Capture the cell that displays the provided text and extract its (x, y) central coordinate. 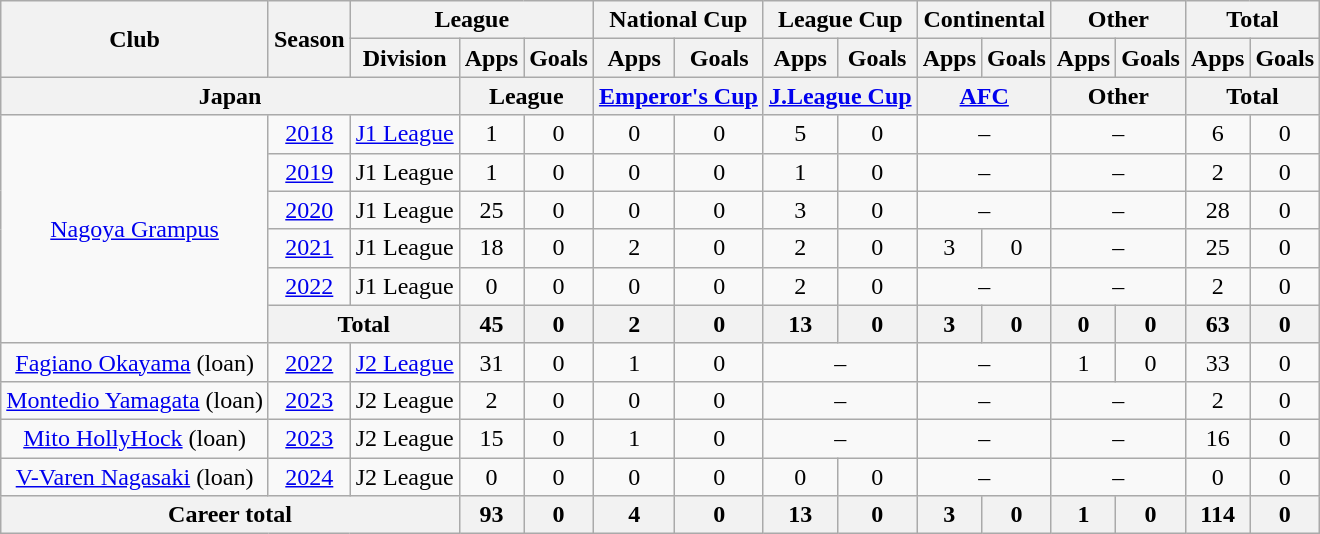
114 (1217, 515)
Emperor's Cup (678, 96)
45 (491, 324)
28 (1217, 210)
33 (1217, 362)
16 (1217, 438)
Club (135, 39)
93 (491, 515)
Fagiano Okayama (loan) (135, 362)
4 (634, 515)
Division (404, 58)
2021 (309, 248)
18 (491, 248)
V-Varen Nagasaki (loan) (135, 477)
5 (800, 134)
Continental (984, 20)
2019 (309, 172)
J.League Cup (840, 96)
Japan (230, 96)
National Cup (678, 20)
15 (491, 438)
2018 (309, 134)
2024 (309, 477)
Nagoya Grampus (135, 229)
Mito HollyHock (loan) (135, 438)
Montedio Yamagata (loan) (135, 400)
6 (1217, 134)
AFC (984, 96)
31 (491, 362)
63 (1217, 324)
Career total (230, 515)
League Cup (840, 20)
2020 (309, 210)
Season (309, 39)
